Determine the (x, y) coordinate at the center of the cell enclosing the given text.  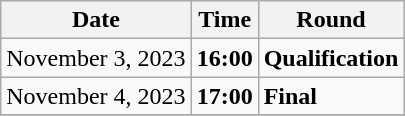
Qualification (331, 58)
Round (331, 20)
Time (224, 20)
November 4, 2023 (96, 96)
November 3, 2023 (96, 58)
17:00 (224, 96)
Date (96, 20)
Final (331, 96)
16:00 (224, 58)
